Output the (x, y) coordinate of the center of the cell containing the given text.  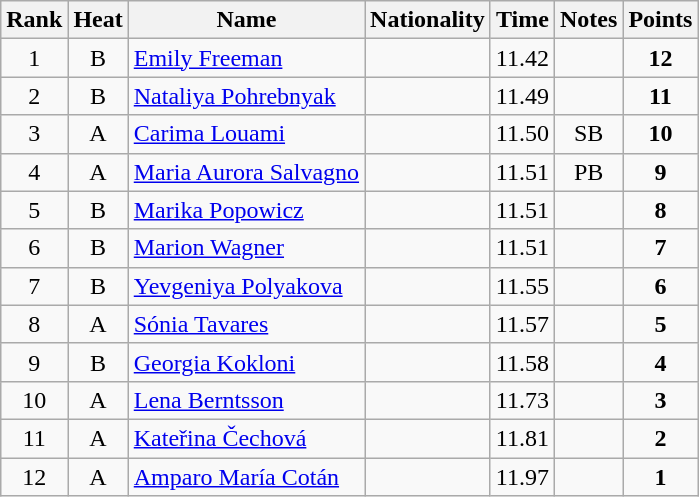
Carima Louami (246, 134)
11.55 (522, 286)
11.97 (522, 477)
11.58 (522, 362)
Lena Berntsson (246, 400)
11.81 (522, 438)
11.73 (522, 400)
Heat (98, 20)
PB (588, 172)
Nationality (428, 20)
Marika Popowicz (246, 210)
Points (660, 20)
Rank (34, 20)
11.49 (522, 96)
Kateřina Čechová (246, 438)
Time (522, 20)
SB (588, 134)
Sónia Tavares (246, 324)
Georgia Kokloni (246, 362)
Nataliya Pohrebnyak (246, 96)
Name (246, 20)
11.42 (522, 58)
Maria Aurora Salvagno (246, 172)
Emily Freeman (246, 58)
Amparo María Cotán (246, 477)
Yevgeniya Polyakova (246, 286)
Notes (588, 20)
Marion Wagner (246, 248)
11.57 (522, 324)
11.50 (522, 134)
